Locate the cell with the specified text and output its [X, Y] center coordinate. 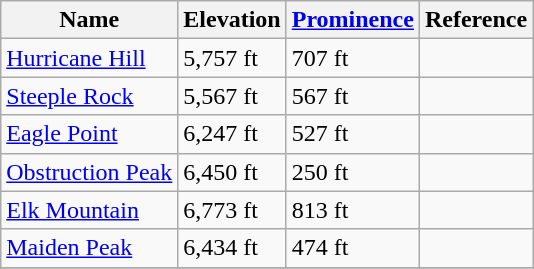
474 ft [352, 248]
707 ft [352, 58]
813 ft [352, 210]
Eagle Point [90, 134]
Name [90, 20]
Hurricane Hill [90, 58]
250 ft [352, 172]
6,450 ft [232, 172]
Elk Mountain [90, 210]
6,247 ft [232, 134]
567 ft [352, 96]
527 ft [352, 134]
6,773 ft [232, 210]
6,434 ft [232, 248]
5,567 ft [232, 96]
Obstruction Peak [90, 172]
Maiden Peak [90, 248]
Prominence [352, 20]
Reference [476, 20]
Steeple Rock [90, 96]
5,757 ft [232, 58]
Elevation [232, 20]
